Return the [X, Y] coordinate for the center point of the cell that contains the specified text.  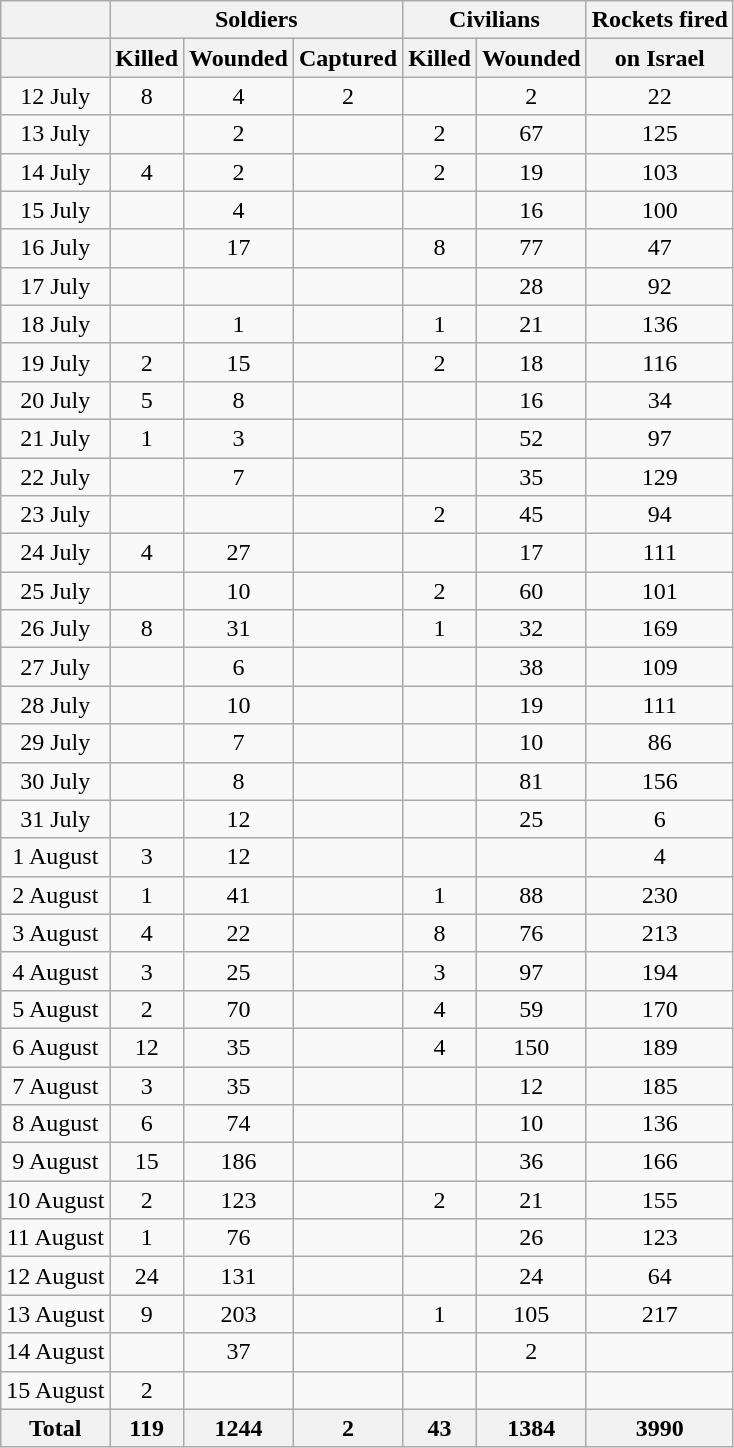
16 July [56, 248]
18 July [56, 324]
59 [531, 1009]
116 [660, 362]
Total [56, 1428]
131 [239, 1276]
186 [239, 1162]
88 [531, 895]
156 [660, 781]
103 [660, 172]
26 July [56, 629]
28 [531, 286]
230 [660, 895]
26 [531, 1238]
203 [239, 1314]
170 [660, 1009]
Soldiers [256, 20]
Rockets fired [660, 20]
94 [660, 515]
28 July [56, 705]
109 [660, 667]
86 [660, 743]
213 [660, 933]
1384 [531, 1428]
38 [531, 667]
13 August [56, 1314]
77 [531, 248]
31 [239, 629]
150 [531, 1047]
81 [531, 781]
6 August [56, 1047]
19 July [56, 362]
45 [531, 515]
24 July [56, 553]
34 [660, 400]
15 July [56, 210]
5 [147, 400]
20 July [56, 400]
100 [660, 210]
194 [660, 971]
169 [660, 629]
5 August [56, 1009]
3990 [660, 1428]
22 July [56, 477]
27 [239, 553]
92 [660, 286]
217 [660, 1314]
Captured [348, 58]
1 August [56, 857]
12 July [56, 96]
52 [531, 438]
7 August [56, 1085]
43 [440, 1428]
17 July [56, 286]
64 [660, 1276]
12 August [56, 1276]
166 [660, 1162]
Civilians [495, 20]
15 August [56, 1390]
25 July [56, 591]
189 [660, 1047]
23 July [56, 515]
1244 [239, 1428]
70 [239, 1009]
32 [531, 629]
119 [147, 1428]
74 [239, 1124]
155 [660, 1200]
129 [660, 477]
13 July [56, 134]
on Israel [660, 58]
125 [660, 134]
185 [660, 1085]
47 [660, 248]
30 July [56, 781]
67 [531, 134]
29 July [56, 743]
27 July [56, 667]
11 August [56, 1238]
101 [660, 591]
14 July [56, 172]
4 August [56, 971]
9 August [56, 1162]
3 August [56, 933]
36 [531, 1162]
10 August [56, 1200]
21 July [56, 438]
14 August [56, 1352]
105 [531, 1314]
2 August [56, 895]
8 August [56, 1124]
31 July [56, 819]
18 [531, 362]
9 [147, 1314]
41 [239, 895]
60 [531, 591]
37 [239, 1352]
